Extract the [X, Y] coordinate from the center of the cell holding the provided text.  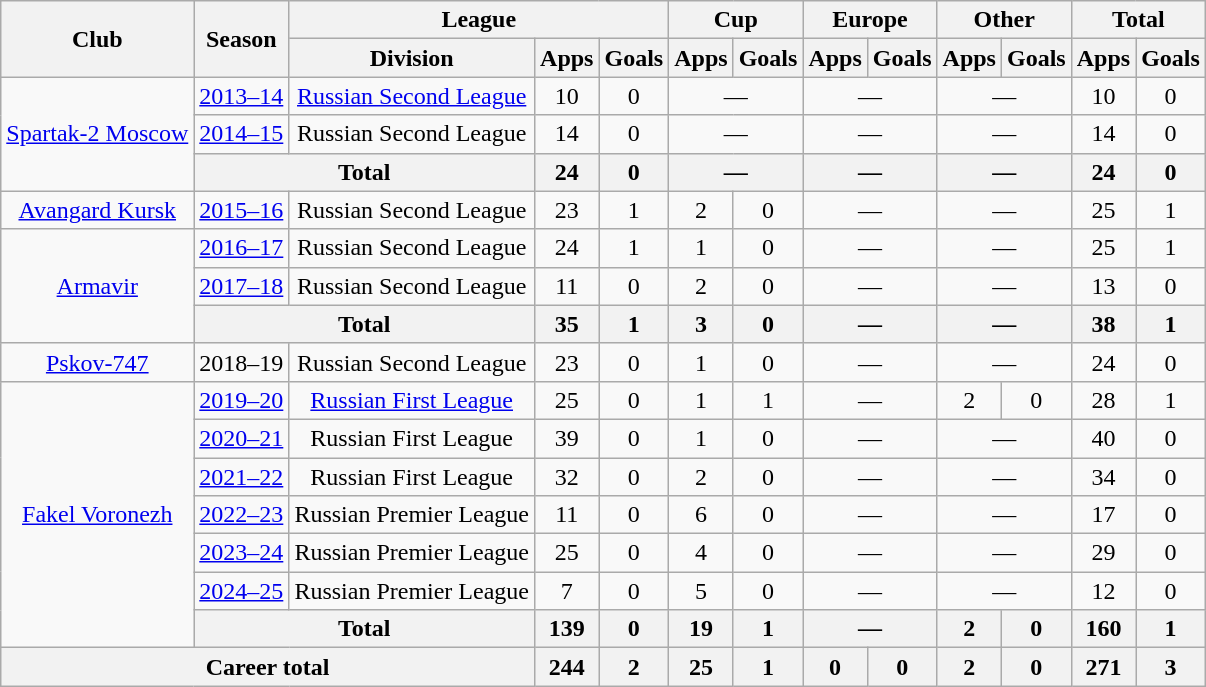
Spartak-2 Moscow [98, 134]
28 [1103, 400]
2014–15 [242, 134]
6 [701, 515]
2022–23 [242, 515]
2021–22 [242, 477]
Division [412, 58]
2013–14 [242, 96]
19 [701, 629]
34 [1103, 477]
13 [1103, 286]
Armavir [98, 286]
Season [242, 39]
Club [98, 39]
Europe [870, 20]
139 [567, 629]
Career total [268, 667]
29 [1103, 553]
2017–18 [242, 286]
32 [567, 477]
Fakel Voronezh [98, 514]
12 [1103, 591]
5 [701, 591]
2019–20 [242, 400]
Avangard Kursk [98, 210]
Cup [736, 20]
2016–17 [242, 248]
2018–19 [242, 362]
2023–24 [242, 553]
League [479, 20]
35 [567, 324]
39 [567, 438]
Other [1004, 20]
38 [1103, 324]
40 [1103, 438]
160 [1103, 629]
2020–21 [242, 438]
17 [1103, 515]
Pskov-747 [98, 362]
244 [567, 667]
2024–25 [242, 591]
271 [1103, 667]
4 [701, 553]
7 [567, 591]
2015–16 [242, 210]
